Capture the cell that displays the provided text and extract its [x, y] central coordinate. 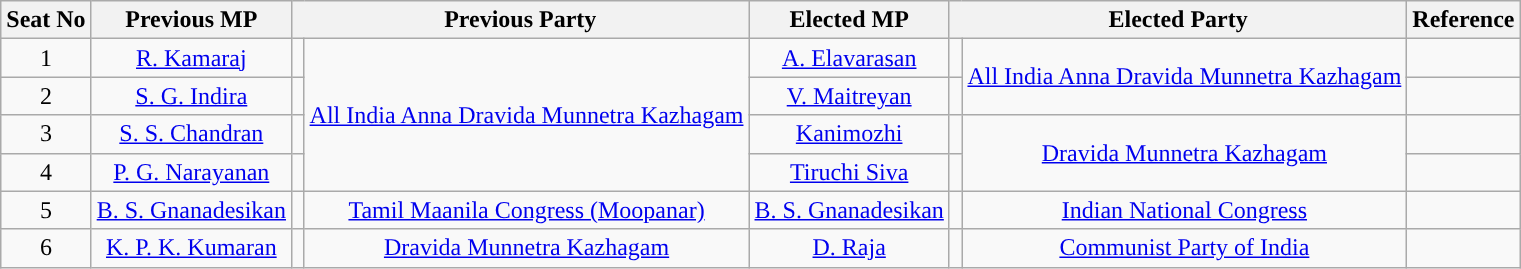
Previous Party [520, 20]
Previous MP [191, 20]
4 [46, 172]
A. Elavarasan [849, 58]
6 [46, 248]
Kanimozhi [849, 134]
R. Kamaraj [191, 58]
1 [46, 58]
Communist Party of India [1184, 248]
Elected Party [1178, 20]
2 [46, 96]
Indian National Congress [1184, 210]
Tiruchi Siva [849, 172]
3 [46, 134]
Reference [1464, 20]
5 [46, 210]
Seat No [46, 20]
S. S. Chandran [191, 134]
K. P. K. Kumaran [191, 248]
Tamil Maanila Congress (Moopanar) [526, 210]
S. G. Indira [191, 96]
D. Raja [849, 248]
V. Maitreyan [849, 96]
P. G. Narayanan [191, 172]
Elected MP [849, 20]
